Search for the cell housing the specified text and yield its [X, Y] center coordinate. 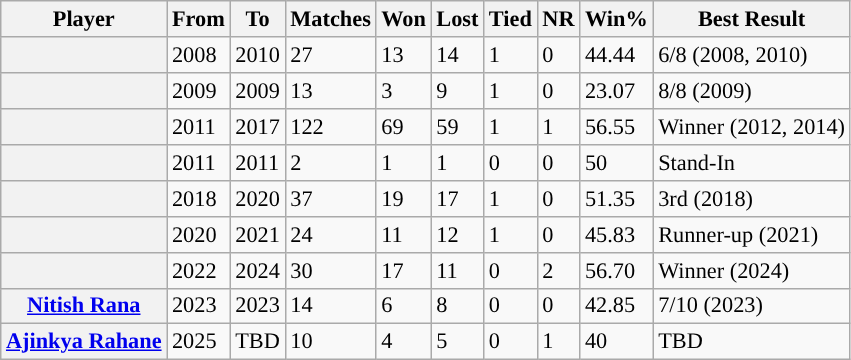
56.70 [616, 270]
50 [616, 162]
2017 [258, 126]
10 [330, 342]
Winner (2024) [752, 270]
Player [84, 19]
6/8 (2008, 2010) [752, 55]
27 [330, 55]
5 [458, 342]
8/8 (2009) [752, 90]
Best Result [752, 19]
44.44 [616, 55]
45.83 [616, 234]
Matches [330, 19]
2021 [258, 234]
12 [458, 234]
From [198, 19]
24 [330, 234]
19 [404, 198]
Stand-In [752, 162]
51.35 [616, 198]
42.85 [616, 306]
40 [616, 342]
2008 [198, 55]
9 [458, 90]
69 [404, 126]
30 [330, 270]
NR [558, 19]
7/10 (2023) [752, 306]
Winner (2012, 2014) [752, 126]
Lost [458, 19]
59 [458, 126]
Ajinkya Rahane [84, 342]
2022 [198, 270]
2018 [198, 198]
37 [330, 198]
122 [330, 126]
Tied [510, 19]
4 [404, 342]
2025 [198, 342]
Runner-up (2021) [752, 234]
56.55 [616, 126]
3 [404, 90]
23.07 [616, 90]
2010 [258, 55]
2024 [258, 270]
To [258, 19]
Nitish Rana [84, 306]
Won [404, 19]
Win% [616, 19]
6 [404, 306]
3rd (2018) [752, 198]
8 [458, 306]
